Determine the (x, y) coordinate at the center of the cell enclosing the given text.  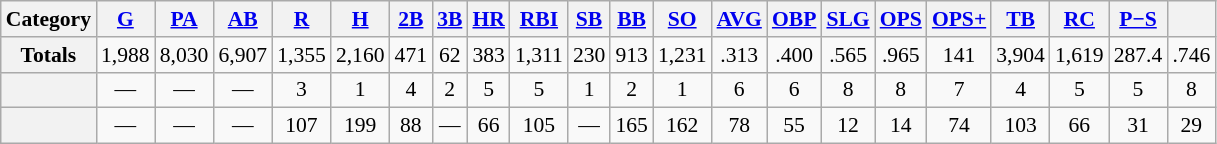
1,311 (539, 55)
1,231 (682, 55)
1,988 (126, 55)
287.4 (1138, 55)
SLG (848, 19)
TB (1020, 19)
Totals (48, 55)
199 (360, 126)
6,907 (242, 55)
.746 (1191, 55)
RBI (539, 19)
PA (184, 19)
OPS (901, 19)
1,619 (1080, 55)
P−S (1138, 19)
7 (959, 90)
Category (48, 19)
AVG (740, 19)
12 (848, 126)
H (360, 19)
471 (412, 55)
G (126, 19)
RC (1080, 19)
BB (632, 19)
55 (794, 126)
2B (412, 19)
103 (1020, 126)
62 (450, 55)
OPS+ (959, 19)
105 (539, 126)
.313 (740, 55)
141 (959, 55)
1,355 (302, 55)
3B (450, 19)
.965 (901, 55)
78 (740, 126)
OBP (794, 19)
2,160 (360, 55)
3,904 (1020, 55)
88 (412, 126)
3 (302, 90)
R (302, 19)
31 (1138, 126)
.565 (848, 55)
.400 (794, 55)
913 (632, 55)
74 (959, 126)
165 (632, 126)
SB (590, 19)
383 (488, 55)
AB (242, 19)
8,030 (184, 55)
29 (1191, 126)
162 (682, 126)
107 (302, 126)
14 (901, 126)
HR (488, 19)
SO (682, 19)
230 (590, 55)
